Provide the [x, y] coordinate of the cell's center where the given text is located.  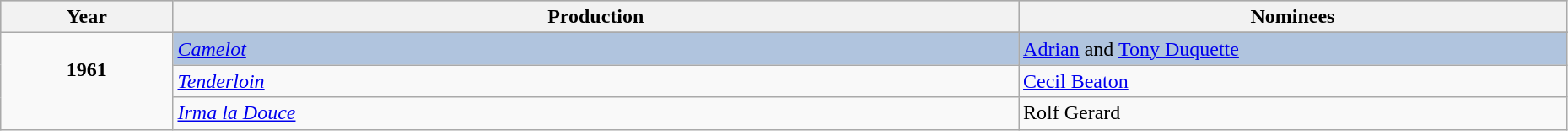
Adrian and Tony Duquette [1293, 49]
Cecil Beaton [1293, 81]
Rolf Gerard [1293, 113]
Irma la Douce [595, 113]
1961 [87, 81]
Year [87, 17]
Camelot [595, 49]
Nominees [1293, 17]
Production [595, 17]
Tenderloin [595, 81]
